Find where the given text appears and provide that cell's center as (x, y) coordinate. 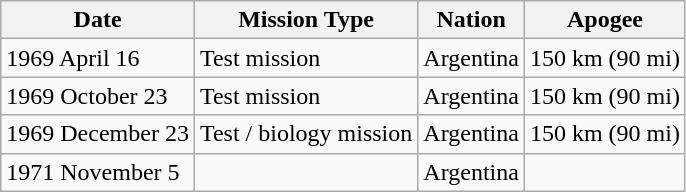
1969 April 16 (98, 58)
Mission Type (306, 20)
Nation (472, 20)
1969 October 23 (98, 96)
1969 December 23 (98, 134)
Date (98, 20)
Test / biology mission (306, 134)
1971 November 5 (98, 172)
Apogee (604, 20)
